Detect which cell encompasses the target text, then output its (x, y) center coordinate. 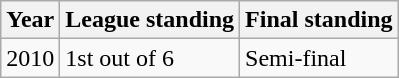
1st out of 6 (150, 58)
Final standing (319, 20)
2010 (30, 58)
League standing (150, 20)
Semi-final (319, 58)
Year (30, 20)
